Identify which cell holds the provided text, then report its [X, Y] central coordinate. 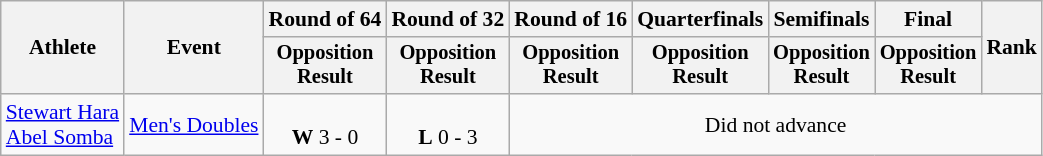
Round of 32 [448, 19]
Stewart HaraAbel Somba [62, 124]
L 0 - 3 [448, 124]
W 3 - 0 [326, 124]
Semifinals [822, 19]
Rank [1012, 48]
Round of 64 [326, 19]
Event [194, 48]
Round of 16 [570, 19]
Athlete [62, 48]
Final [928, 19]
Quarterfinals [700, 19]
Did not advance [776, 124]
Men's Doubles [194, 124]
